Locate the cell with the specified text and output its [x, y] center coordinate. 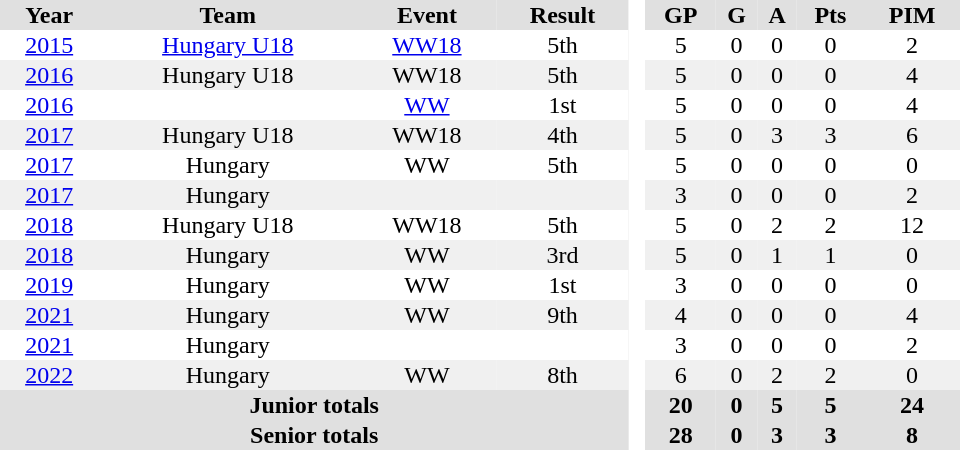
Junior totals [314, 405]
8th [563, 375]
G [737, 15]
2022 [49, 375]
20 [681, 405]
2015 [49, 45]
8 [912, 435]
Result [563, 15]
Senior totals [314, 435]
9th [563, 315]
2019 [49, 285]
24 [912, 405]
28 [681, 435]
PIM [912, 15]
A [778, 15]
12 [912, 225]
4th [563, 135]
Event [426, 15]
3rd [563, 255]
GP [681, 15]
Team [228, 15]
Year [49, 15]
Pts [830, 15]
